Scan for the cell matching the given text and deliver its (x, y) coordinate at center. 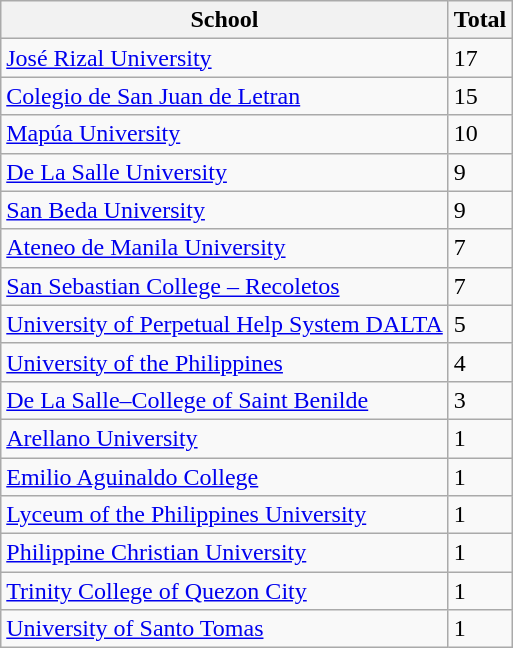
San Beda University (225, 210)
University of the Philippines (225, 362)
University of Santo Tomas (225, 629)
De La Salle University (225, 172)
Philippine Christian University (225, 553)
Colegio de San Juan de Letran (225, 96)
Ateneo de Manila University (225, 248)
Emilio Aguinaldo College (225, 477)
Total (480, 20)
3 (480, 400)
José Rizal University (225, 58)
4 (480, 362)
15 (480, 96)
17 (480, 58)
School (225, 20)
University of Perpetual Help System DALTA (225, 324)
5 (480, 324)
Mapúa University (225, 134)
De La Salle–College of Saint Benilde (225, 400)
10 (480, 134)
Arellano University (225, 438)
Trinity College of Quezon City (225, 591)
San Sebastian College – Recoletos (225, 286)
Lyceum of the Philippines University (225, 515)
